Locate the cell with the specified text and output its (X, Y) center coordinate. 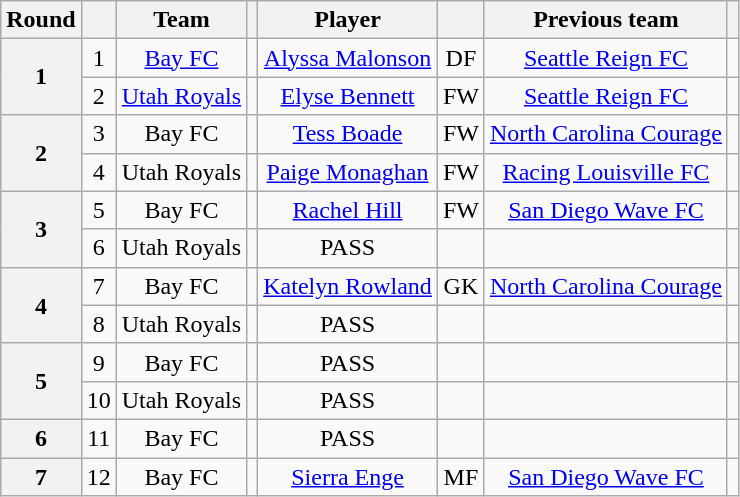
Round (41, 20)
10 (98, 400)
Paige Monaghan (348, 172)
Elyse Bennett (348, 96)
Racing Louisville FC (606, 172)
Katelyn Rowland (348, 286)
11 (98, 438)
Previous team (606, 20)
GK (460, 286)
12 (98, 477)
DF (460, 58)
Sierra Enge (348, 477)
Team (181, 20)
9 (98, 362)
Alyssa Malonson (348, 58)
Player (348, 20)
Tess Boade (348, 134)
MF (460, 477)
8 (98, 324)
Rachel Hill (348, 210)
